Return the [X, Y] coordinate for the center point of the cell that contains the specified text.  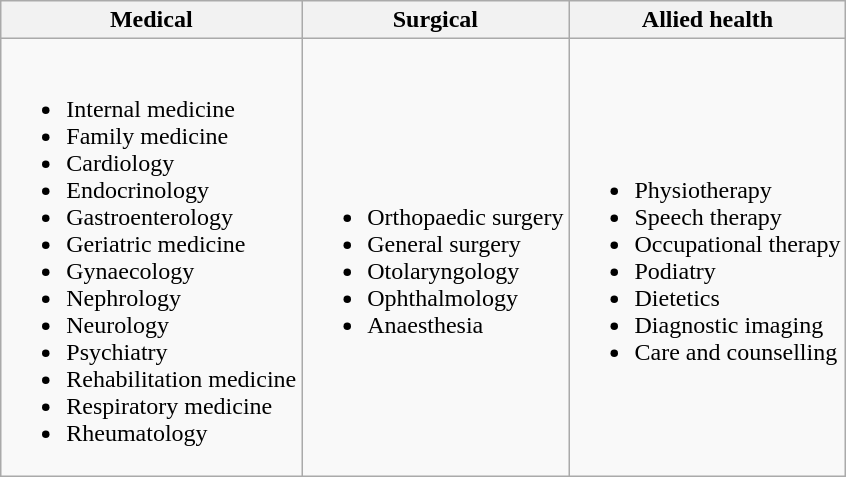
Medical [152, 20]
PhysiotherapySpeech therapyOccupational therapyPodiatryDieteticsDiagnostic imagingCare and counselling [708, 258]
Allied health [708, 20]
Orthopaedic surgeryGeneral surgeryOtolaryngologyOphthalmologyAnaesthesia [436, 258]
Surgical [436, 20]
